Output the (x, y) coordinate of the center of the cell containing the given text.  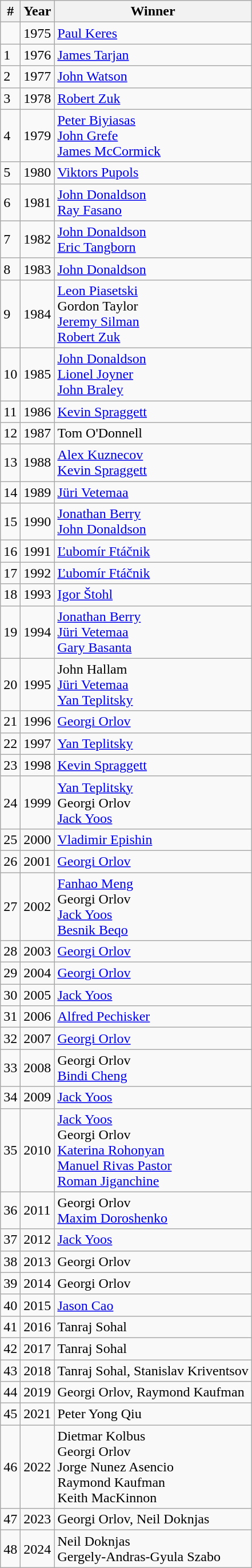
1975 (38, 33)
27 (10, 907)
1992 (38, 573)
2006 (38, 1017)
1984 (38, 313)
22 (10, 743)
20 (10, 684)
1993 (38, 595)
Georgi Orlov, Raymond Kaufman (153, 1392)
10 (10, 374)
2022 (38, 1467)
2017 (38, 1348)
Peter Yong Qiu (153, 1414)
47 (10, 1519)
Yan Teplitsky (153, 743)
15 (10, 522)
37 (10, 1240)
38 (10, 1261)
John Watson (153, 77)
1977 (38, 77)
2008 (38, 1068)
40 (10, 1305)
39 (10, 1283)
2005 (38, 995)
2015 (38, 1305)
Year (38, 11)
1989 (38, 492)
17 (10, 573)
Tanraj Sohal, Stanislav Kriventsov (153, 1371)
18 (10, 595)
2004 (38, 973)
2024 (38, 1549)
16 (10, 551)
34 (10, 1097)
Igor Štohl (153, 595)
5 (10, 173)
1981 (38, 202)
Paul Keres (153, 33)
Tom O'Donnell (153, 433)
48 (10, 1549)
Leon Piasetski Gordon Taylor Jeremy Silman Robert Zuk (153, 313)
Jonathan Berry Jüri Vetemaa Gary Basanta (153, 632)
2011 (38, 1210)
Robert Zuk (153, 98)
23 (10, 765)
2016 (38, 1327)
43 (10, 1371)
2018 (38, 1371)
Dietmar Kolbus Georgi Orlov Jorge Nunez Asencio Raymond Kaufman Keith MacKinnon (153, 1467)
Yan Teplitsky Georgi Orlov Jack Yoos (153, 802)
19 (10, 632)
1978 (38, 98)
2023 (38, 1519)
1 (10, 55)
2001 (38, 861)
3 (10, 98)
29 (10, 973)
6 (10, 202)
Vladimir Epishin (153, 839)
46 (10, 1467)
Jason Cao (153, 1305)
Fanhao Meng Georgi Orlov Jack Yoos Besnik Beqo (153, 907)
30 (10, 995)
33 (10, 1068)
1985 (38, 374)
2009 (38, 1097)
41 (10, 1327)
2010 (38, 1150)
Georgi Orlov, Neil Doknjas (153, 1519)
1987 (38, 433)
Viktors Pupols (153, 173)
9 (10, 313)
26 (10, 861)
14 (10, 492)
1999 (38, 802)
1990 (38, 522)
John Donaldson Ray Fasano (153, 202)
1994 (38, 632)
2021 (38, 1414)
Alfred Pechisker (153, 1017)
24 (10, 802)
13 (10, 463)
1979 (38, 136)
1998 (38, 765)
7 (10, 239)
2002 (38, 907)
1982 (38, 239)
John Hallam Jüri Vetemaa Yan Teplitsky (153, 684)
Georgi Orlov Bindi Cheng (153, 1068)
28 (10, 952)
45 (10, 1414)
12 (10, 433)
1995 (38, 684)
1996 (38, 722)
James Tarjan (153, 55)
Georgi Orlov Maxim Doroshenko (153, 1210)
Peter Biyiasas John Grefe James McCormick (153, 136)
John Donaldson Eric Tangborn (153, 239)
Alex Kuznecov Kevin Spraggett (153, 463)
2 (10, 77)
2000 (38, 839)
2012 (38, 1240)
# (10, 11)
Neil Doknjas Gergely-Andras-Gyula Szabo (153, 1549)
2014 (38, 1283)
1976 (38, 55)
21 (10, 722)
Jüri Vetemaa (153, 492)
1983 (38, 269)
35 (10, 1150)
2003 (38, 952)
11 (10, 411)
31 (10, 1017)
John Donaldson (153, 269)
36 (10, 1210)
1980 (38, 173)
2007 (38, 1038)
1986 (38, 411)
Winner (153, 11)
1988 (38, 463)
44 (10, 1392)
4 (10, 136)
8 (10, 269)
Jonathan Berry John Donaldson (153, 522)
42 (10, 1348)
John Donaldson Lionel Joyner John Braley (153, 374)
Jack Yoos Georgi Orlov Katerina Rohonyan Manuel Rivas Pastor Roman Jiganchine (153, 1150)
1997 (38, 743)
2013 (38, 1261)
1991 (38, 551)
32 (10, 1038)
25 (10, 839)
2019 (38, 1392)
